From the cell containing the given text, extract its center point as (X, Y) coordinate. 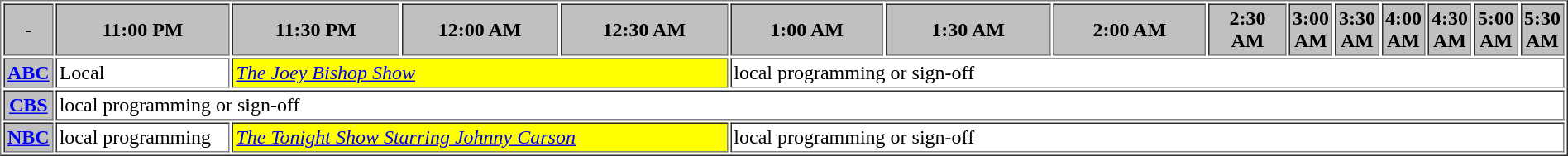
11:30 PM (316, 30)
5:00 AM (1495, 30)
The Joey Bishop Show (480, 73)
ABC (28, 73)
12:30 AM (644, 30)
1:00 AM (807, 30)
2:30 AM (1248, 30)
- (28, 30)
4:00 AM (1403, 30)
The Tonight Show Starring Johnny Carson (480, 137)
4:30 AM (1449, 30)
12:00 AM (480, 30)
Local (142, 73)
NBC (28, 137)
3:30 AM (1356, 30)
3:00 AM (1310, 30)
11:00 PM (142, 30)
5:30 AM (1542, 30)
CBS (28, 106)
2:00 AM (1130, 30)
1:30 AM (968, 30)
local programming (142, 137)
